Identify which cell holds the provided text, then report its [x, y] central coordinate. 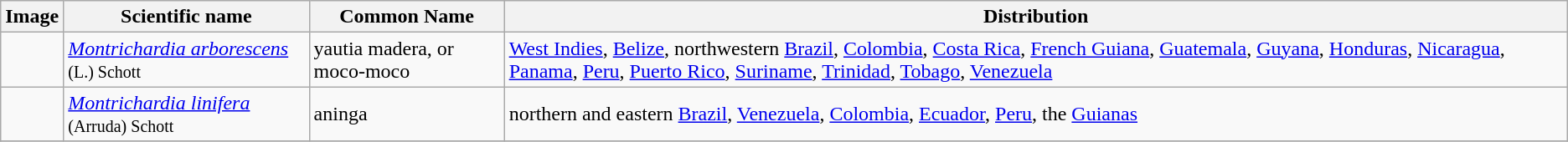
Common Name [407, 17]
northern and eastern Brazil, Venezuela, Colombia, Ecuador, Peru, the Guianas [1035, 114]
Image [32, 17]
Scientific name [186, 17]
aninga [407, 114]
Montrichardia linifera (Arruda) Schott [186, 114]
Distribution [1035, 17]
Montrichardia arborescens (L.) Schott [186, 60]
yautia madera, or moco-moco [407, 60]
